Pinpoint the cell where the given text exists, returning its (x, y) midpoint coordinate. 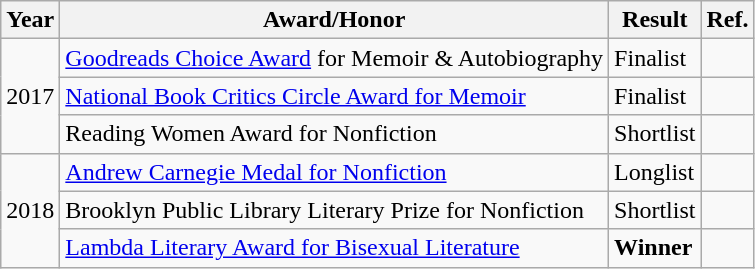
2017 (30, 96)
Reading Women Award for Nonfiction (334, 134)
Longlist (655, 172)
2018 (30, 210)
Andrew Carnegie Medal for Nonfiction (334, 172)
Lambda Literary Award for Bisexual Literature (334, 248)
Brooklyn Public Library Literary Prize for Nonfiction (334, 210)
Award/Honor (334, 20)
Result (655, 20)
National Book Critics Circle Award for Memoir (334, 96)
Ref. (728, 20)
Goodreads Choice Award for Memoir & Autobiography (334, 58)
Year (30, 20)
Winner (655, 248)
